Determine the [x, y] coordinate at the center of the cell enclosing the given text.  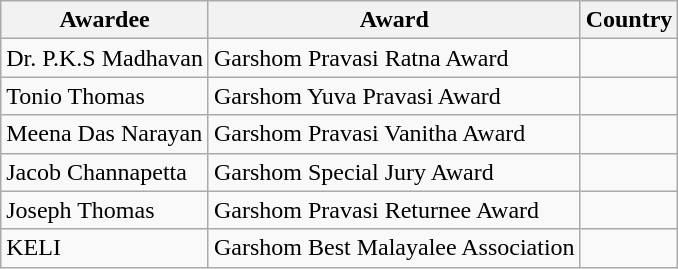
Country [629, 20]
Garshom Pravasi Vanitha Award [394, 134]
Garshom Yuva Pravasi Award [394, 96]
Awardee [105, 20]
Dr. P.K.S Madhavan [105, 58]
Jacob Channapetta [105, 172]
Joseph Thomas [105, 210]
Garshom Pravasi Returnee Award [394, 210]
KELI [105, 248]
Garshom Best Malayalee Association [394, 248]
Tonio Thomas [105, 96]
Meena Das Narayan [105, 134]
Award [394, 20]
Garshom Special Jury Award [394, 172]
Garshom Pravasi Ratna Award [394, 58]
